Output the [X, Y] coordinate of the center of the cell containing the given text.  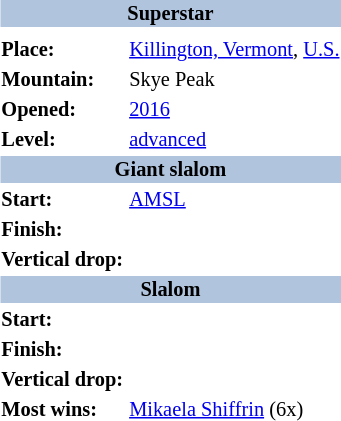
Place: [62, 50]
AMSL [234, 200]
Killington, Vermont, U.S. [234, 50]
Level: [62, 140]
Opened: [62, 110]
Slalom [170, 290]
Giant slalom [170, 170]
Skye Peak [234, 80]
2016 [234, 110]
advanced [234, 140]
Mountain: [62, 80]
Superstar [170, 14]
